From the cell containing the given text, extract its center point as [x, y] coordinate. 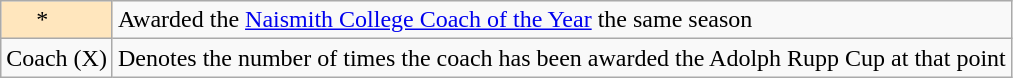
Denotes the number of times the coach has been awarded the Adolph Rupp Cup at that point [562, 58]
Coach (X) [57, 58]
Awarded the Naismith College Coach of the Year the same season [562, 20]
* [57, 20]
